Scan for the cell matching the given text and deliver its [x, y] coordinate at center. 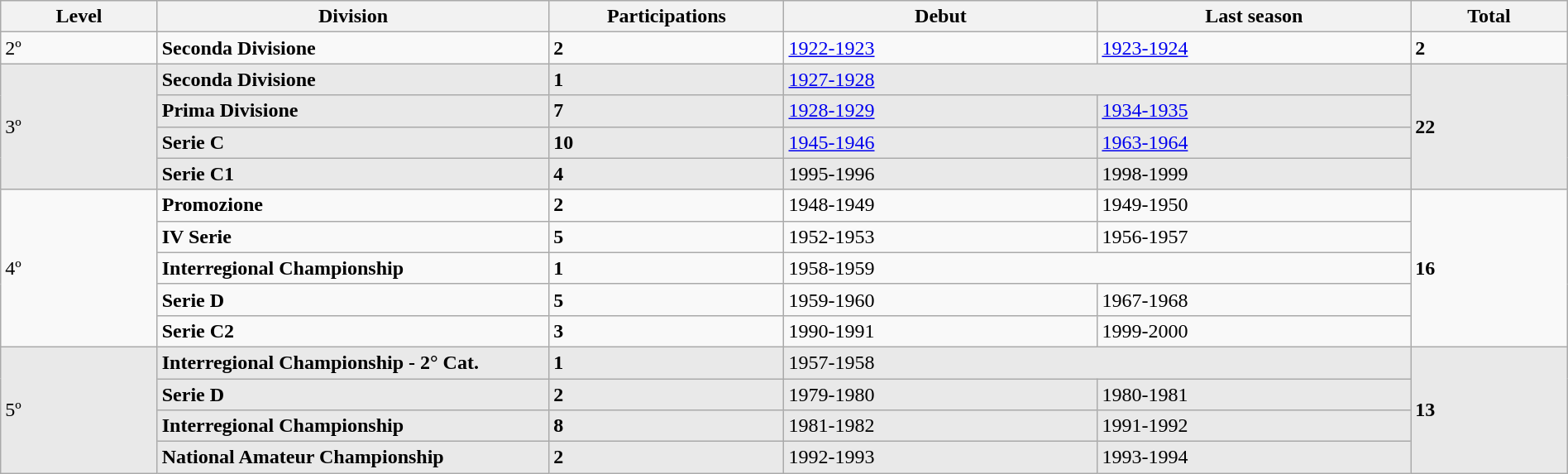
1952-1953 [941, 237]
2º [79, 48]
1963-1964 [1254, 142]
1980-1981 [1254, 395]
1957-1958 [1097, 362]
7 [667, 111]
Total [1489, 17]
Division [353, 17]
National Amateur Championship [353, 457]
Serie C2 [353, 331]
1995-1996 [941, 174]
1998-1999 [1254, 174]
1979-1980 [941, 395]
IV Serie [353, 237]
Level [79, 17]
3 [667, 331]
1927-1928 [1097, 79]
1923-1924 [1254, 48]
Debut [941, 17]
Interregional Championship - 2° Cat. [353, 362]
1991-1992 [1254, 426]
8 [667, 426]
1922-1923 [941, 48]
22 [1489, 127]
Prima Divisione [353, 111]
1956-1957 [1254, 237]
4 [667, 174]
1967-1968 [1254, 299]
13 [1489, 409]
1959-1960 [941, 299]
16 [1489, 268]
Participations [667, 17]
1949-1950 [1254, 205]
4º [79, 268]
1992-1993 [941, 457]
Promozione [353, 205]
3º [79, 127]
1990-1991 [941, 331]
1981-1982 [941, 426]
1928-1929 [941, 111]
1948-1949 [941, 205]
1993-1994 [1254, 457]
1945-1946 [941, 142]
Serie C1 [353, 174]
10 [667, 142]
Serie C [353, 142]
1958-1959 [1097, 268]
5º [79, 409]
1934-1935 [1254, 111]
Last season [1254, 17]
1999-2000 [1254, 331]
